Find where the given text appears and provide that cell's center as [X, Y] coordinate. 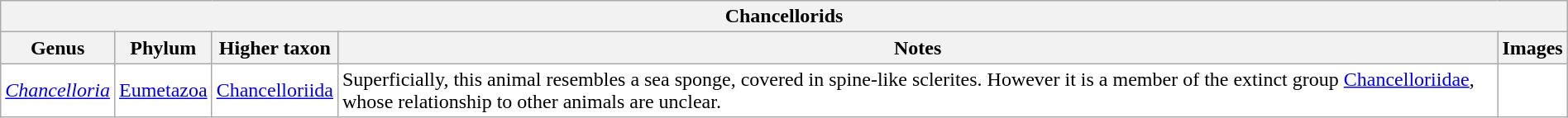
Chancellorids [784, 17]
Images [1532, 48]
Chancelloria [58, 91]
Phylum [163, 48]
Higher taxon [275, 48]
Genus [58, 48]
Chancelloriida [275, 91]
Notes [917, 48]
Eumetazoa [163, 91]
